Detect which cell encompasses the target text, then output its [x, y] center coordinate. 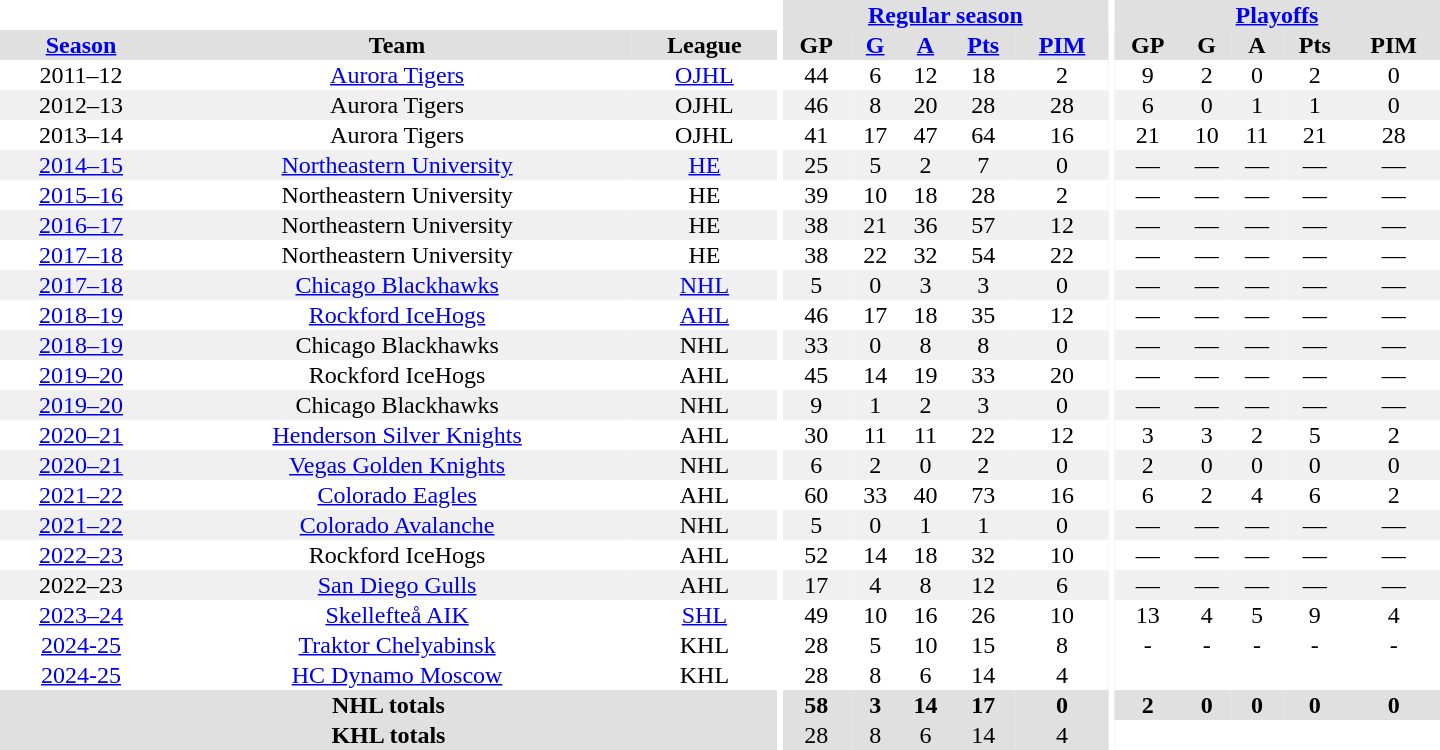
26 [984, 615]
13 [1148, 615]
45 [816, 375]
Colorado Eagles [397, 495]
58 [816, 705]
41 [816, 135]
HC Dynamo Moscow [397, 675]
Traktor Chelyabinsk [397, 645]
60 [816, 495]
57 [984, 225]
2015–16 [81, 195]
19 [925, 375]
SHL [704, 615]
2014–15 [81, 165]
San Diego Gulls [397, 585]
54 [984, 255]
40 [925, 495]
Vegas Golden Knights [397, 465]
2023–24 [81, 615]
39 [816, 195]
Season [81, 45]
25 [816, 165]
Skellefteå AIK [397, 615]
KHL totals [388, 735]
Playoffs [1277, 15]
15 [984, 645]
44 [816, 75]
NHL totals [388, 705]
League [704, 45]
30 [816, 435]
64 [984, 135]
2013–14 [81, 135]
2012–13 [81, 105]
35 [984, 315]
49 [816, 615]
52 [816, 555]
Team [397, 45]
2011–12 [81, 75]
Colorado Avalanche [397, 525]
73 [984, 495]
36 [925, 225]
Regular season [945, 15]
47 [925, 135]
2016–17 [81, 225]
Henderson Silver Knights [397, 435]
7 [984, 165]
